Locate the cell with the specified text and output its [x, y] center coordinate. 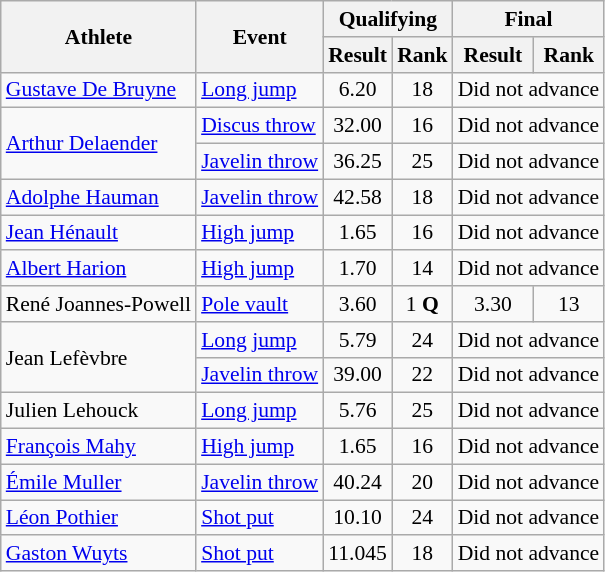
42.58 [358, 197]
40.24 [358, 482]
Qualifying [388, 19]
Jean Lefèvbre [98, 358]
6.20 [358, 90]
1.70 [358, 269]
Event [260, 36]
10.10 [358, 518]
Athlete [98, 36]
3.30 [494, 304]
36.25 [358, 162]
Albert Harion [98, 269]
Pole vault [260, 304]
Gaston Wuyts [98, 554]
Arthur Delaender [98, 144]
11.045 [358, 554]
Léon Pothier [98, 518]
Émile Muller [98, 482]
22 [422, 375]
13 [568, 304]
Discus throw [260, 126]
5.76 [358, 411]
René Joannes-Powell [98, 304]
Gustave De Bruyne [98, 90]
3.60 [358, 304]
Final [529, 19]
32.00 [358, 126]
20 [422, 482]
Adolphe Hauman [98, 197]
Julien Lehouck [98, 411]
1 Q [422, 304]
5.79 [358, 340]
Jean Hénault [98, 233]
François Mahy [98, 447]
39.00 [358, 375]
14 [422, 269]
